Determine the [x, y] coordinate at the center of the cell enclosing the given text.  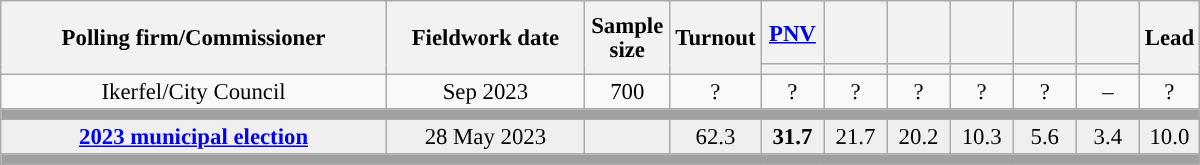
Sample size [627, 38]
700 [627, 92]
Lead [1169, 38]
Fieldwork date [485, 38]
10.3 [982, 138]
3.4 [1108, 138]
PNV [792, 32]
21.7 [856, 138]
Sep 2023 [485, 92]
2023 municipal election [194, 138]
– [1108, 92]
31.7 [792, 138]
Ikerfel/City Council [194, 92]
62.3 [716, 138]
Turnout [716, 38]
28 May 2023 [485, 138]
10.0 [1169, 138]
5.6 [1044, 138]
20.2 [918, 138]
Polling firm/Commissioner [194, 38]
